Pinpoint the cell where the given text exists, returning its [X, Y] midpoint coordinate. 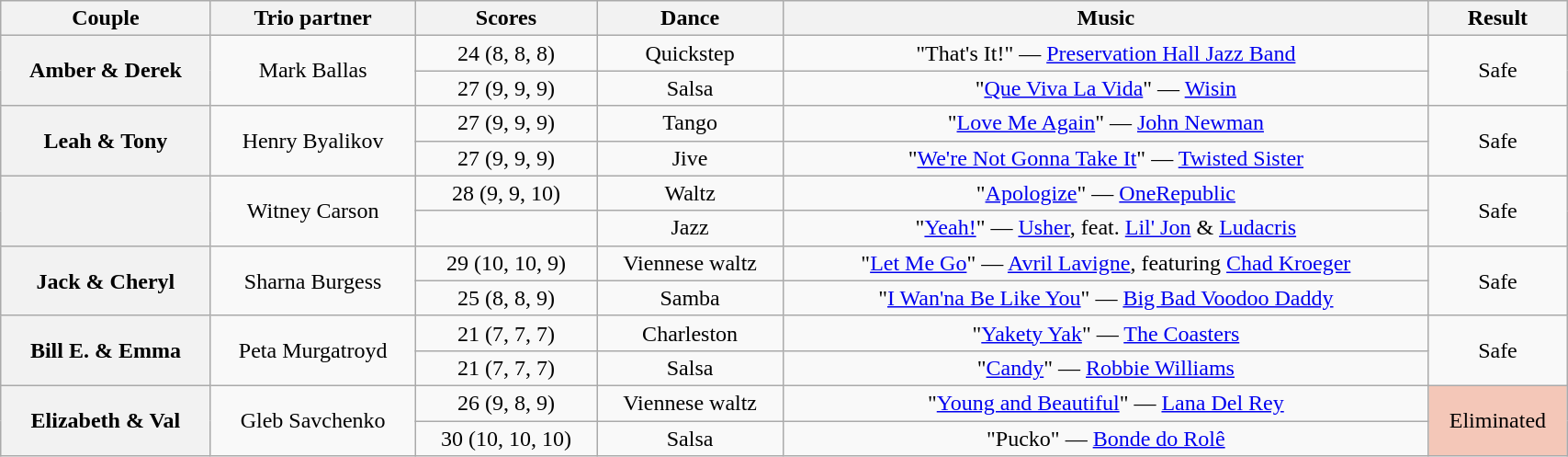
Mark Ballas [312, 71]
Peta Murgatroyd [312, 350]
Quickstep [691, 53]
Leah & Tony [106, 141]
Waltz [691, 193]
Charleston [691, 333]
28 (9, 9, 10) [506, 193]
30 (10, 10, 10) [506, 439]
Gleb Savchenko [312, 420]
"Yeah!" — Usher, feat. Lil' Jon & Ludacris [1106, 228]
"I Wan'na Be Like You" — Big Bad Voodoo Daddy [1106, 298]
"Yakety Yak" — The Coasters [1106, 333]
26 (9, 8, 9) [506, 403]
"Que Viva La Vida" — Wisin [1106, 88]
Bill E. & Emma [106, 350]
29 (10, 10, 9) [506, 263]
Couple [106, 18]
"Pucko" — Bonde do Rolê [1106, 439]
Jive [691, 158]
Jack & Cheryl [106, 280]
Amber & Derek [106, 71]
25 (8, 8, 9) [506, 298]
"Candy" — Robbie Williams [1106, 368]
"Young and Beautiful" — Lana Del Rey [1106, 403]
Henry Byalikov [312, 141]
"Love Me Again" — John Newman [1106, 123]
24 (8, 8, 8) [506, 53]
Elizabeth & Val [106, 420]
Sharna Burgess [312, 280]
"We're Not Gonna Take It" — Twisted Sister [1106, 158]
Result [1497, 18]
Tango [691, 123]
Scores [506, 18]
"Apologize" — OneRepublic [1106, 193]
Music [1106, 18]
Witney Carson [312, 211]
Trio partner [312, 18]
Samba [691, 298]
"Let Me Go" — Avril Lavigne, featuring Chad Kroeger [1106, 263]
Eliminated [1497, 420]
Dance [691, 18]
"That's It!" — Preservation Hall Jazz Band [1106, 53]
Jazz [691, 228]
